Search for the cell housing the specified text and yield its [X, Y] center coordinate. 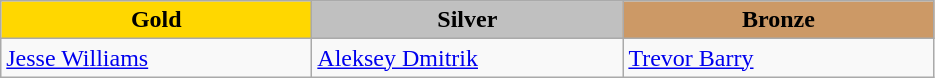
Silver [468, 20]
Aleksey Dmitrik [468, 58]
Trevor Barry [778, 58]
Jesse Williams [156, 58]
Bronze [778, 20]
Gold [156, 20]
